Extract the (X, Y) coordinate from the center of the cell holding the provided text.  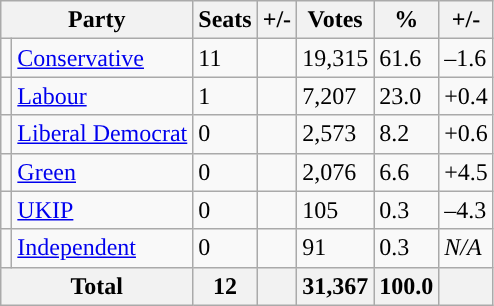
UKIP (102, 210)
Seats (225, 20)
–1.6 (466, 58)
12 (225, 286)
100.0 (406, 286)
2,076 (336, 172)
Independent (102, 248)
+0.4 (466, 96)
N/A (466, 248)
+0.6 (466, 134)
31,367 (336, 286)
Green (102, 172)
–4.3 (466, 210)
23.0 (406, 96)
6.6 (406, 172)
Party (97, 20)
% (406, 20)
Labour (102, 96)
61.6 (406, 58)
Conservative (102, 58)
8.2 (406, 134)
91 (336, 248)
Liberal Democrat (102, 134)
+4.5 (466, 172)
Votes (336, 20)
11 (225, 58)
19,315 (336, 58)
Total (97, 286)
7,207 (336, 96)
105 (336, 210)
2,573 (336, 134)
1 (225, 96)
